Locate the cell with the specified text and output its [x, y] center coordinate. 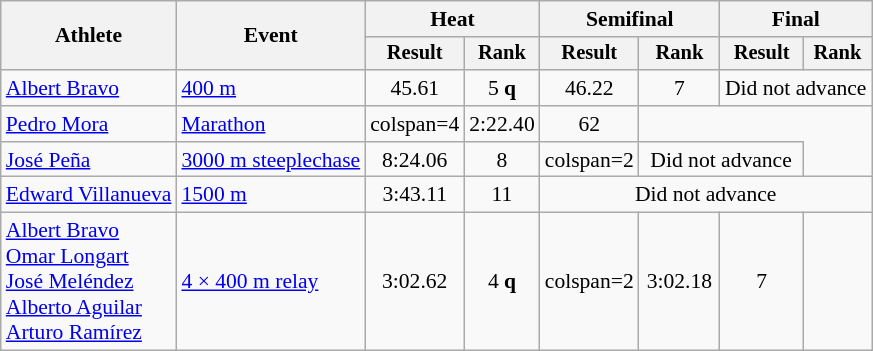
11 [502, 195]
Marathon [270, 124]
Heat [452, 19]
3:02.18 [680, 282]
46.22 [590, 88]
3:02.62 [414, 282]
Albert Bravo [89, 88]
Event [270, 36]
Pedro Mora [89, 124]
Semifinal [630, 19]
4 × 400 m relay [270, 282]
400 m [270, 88]
Edward Villanueva [89, 195]
62 [590, 124]
Albert BravoOmar LongartJosé MeléndezAlberto AguilarArturo Ramírez [89, 282]
2:22.40 [502, 124]
José Peña [89, 160]
Final [796, 19]
5 q [502, 88]
45.61 [414, 88]
1500 m [270, 195]
3000 m steeplechase [270, 160]
Athlete [89, 36]
4 q [502, 282]
8:24.06 [414, 160]
8 [502, 160]
3:43.11 [414, 195]
colspan=4 [414, 124]
